Return the (x, y) coordinate for the center point of the cell that contains the specified text.  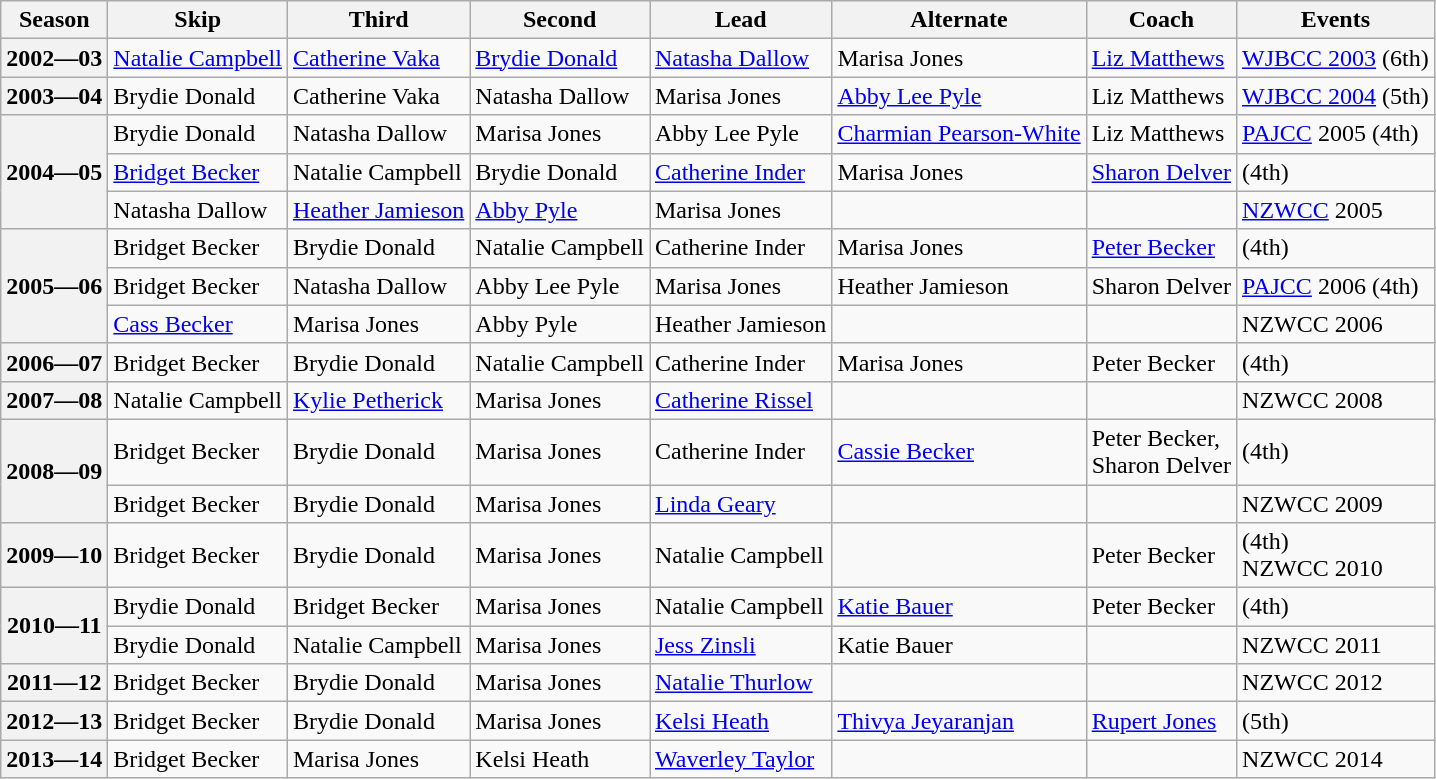
Charmian Pearson-White (959, 134)
Lead (741, 20)
Peter Becker,Sharon Delver (1161, 452)
Alternate (959, 20)
Cassie Becker (959, 452)
(4th)NZWCC 2010 (1336, 556)
NZWCC 2014 (1336, 759)
NZWCC 2012 (1336, 683)
2004—05 (54, 172)
Jess Zinsli (741, 645)
NZWCC 2006 (1336, 324)
Rupert Jones (1161, 721)
PAJCC 2006 (4th) (1336, 286)
2012—13 (54, 721)
NZWCC 2005 (1336, 210)
2002—03 (54, 58)
PAJCC 2005 (4th) (1336, 134)
2009—10 (54, 556)
Waverley Taylor (741, 759)
Natalie Thurlow (741, 683)
(5th) (1336, 721)
2013—14 (54, 759)
Kylie Petherick (378, 400)
Events (1336, 20)
WJBCC 2004 (5th) (1336, 96)
Skip (198, 20)
2005—06 (54, 286)
Cass Becker (198, 324)
Coach (1161, 20)
Season (54, 20)
2003—04 (54, 96)
2008—09 (54, 470)
NZWCC 2011 (1336, 645)
2007—08 (54, 400)
Linda Geary (741, 503)
2010—11 (54, 626)
Third (378, 20)
2006—07 (54, 362)
WJBCC 2003 (6th) (1336, 58)
Second (560, 20)
2011—12 (54, 683)
Thivya Jeyaranjan (959, 721)
NZWCC 2008 (1336, 400)
Catherine Rissel (741, 400)
NZWCC 2009 (1336, 503)
